Capture the cell that displays the provided text and extract its (X, Y) central coordinate. 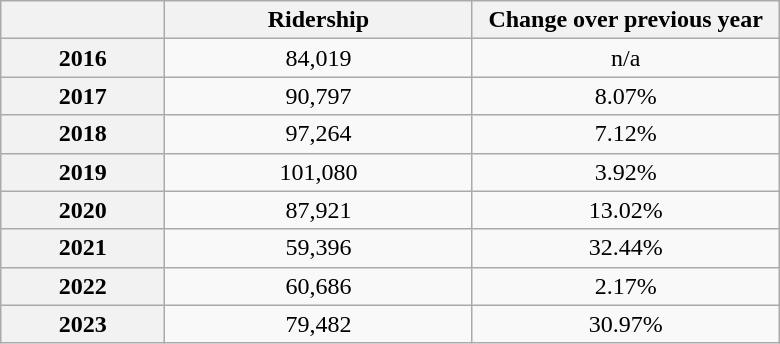
101,080 (318, 172)
3.92% (626, 172)
7.12% (626, 134)
87,921 (318, 210)
59,396 (318, 248)
97,264 (318, 134)
13.02% (626, 210)
2.17% (626, 286)
8.07% (626, 96)
n/a (626, 58)
32.44% (626, 248)
2020 (83, 210)
2017 (83, 96)
79,482 (318, 324)
30.97% (626, 324)
2022 (83, 286)
2018 (83, 134)
2023 (83, 324)
2019 (83, 172)
84,019 (318, 58)
2016 (83, 58)
Ridership (318, 20)
60,686 (318, 286)
Change over previous year (626, 20)
2021 (83, 248)
90,797 (318, 96)
